Locate the cell with the specified text and output its [X, Y] center coordinate. 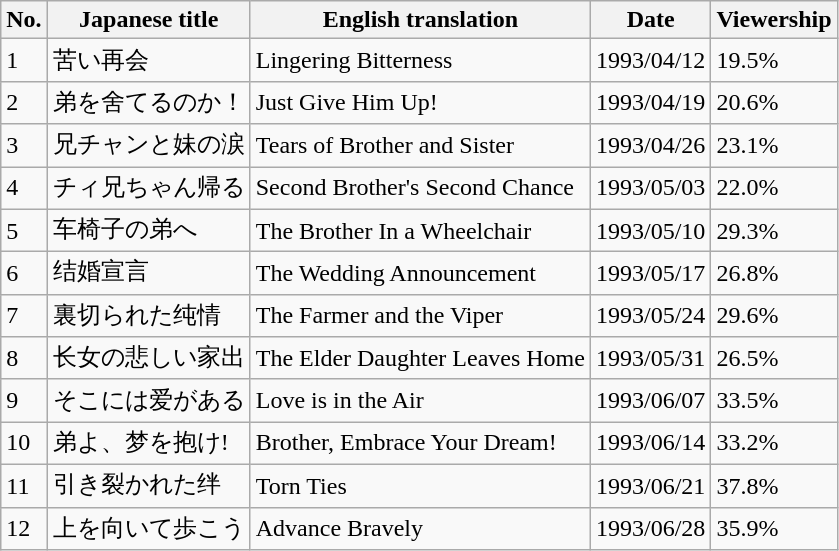
弟を舍てるのか！ [148, 102]
3 [24, 146]
23.1% [774, 146]
兄チャンと妹の涙 [148, 146]
そこには爱がある [148, 400]
Love is in the Air [420, 400]
1993/06/21 [650, 486]
19.5% [774, 60]
37.8% [774, 486]
チィ兄ちゃん帰る [148, 188]
12 [24, 528]
1993/05/31 [650, 358]
长女の悲しい家出 [148, 358]
The Farmer and the Viper [420, 316]
1993/06/14 [650, 444]
1993/05/03 [650, 188]
1993/05/10 [650, 230]
Advance Bravely [420, 528]
1993/06/28 [650, 528]
11 [24, 486]
1993/05/17 [650, 274]
Second Brother's Second Chance [420, 188]
33.5% [774, 400]
2 [24, 102]
Just Give Him Up! [420, 102]
1993/05/24 [650, 316]
The Brother In a Wheelchair [420, 230]
No. [24, 20]
1993/06/07 [650, 400]
1993/04/19 [650, 102]
车椅子の弟へ [148, 230]
裏切られた纯情 [148, 316]
9 [24, 400]
苦い再会 [148, 60]
Lingering Bitterness [420, 60]
Brother, Embrace Your Dream! [420, 444]
弟よ、梦を抱け! [148, 444]
Tears of Brother and Sister [420, 146]
上を向いて歩こう [148, 528]
English translation [420, 20]
4 [24, 188]
The Elder Daughter Leaves Home [420, 358]
22.0% [774, 188]
Japanese title [148, 20]
29.3% [774, 230]
Torn Ties [420, 486]
5 [24, 230]
Date [650, 20]
10 [24, 444]
引き裂かれた绊 [148, 486]
Viewership [774, 20]
20.6% [774, 102]
26.5% [774, 358]
8 [24, 358]
26.8% [774, 274]
6 [24, 274]
结婚宣言 [148, 274]
1993/04/12 [650, 60]
33.2% [774, 444]
The Wedding Announcement [420, 274]
35.9% [774, 528]
29.6% [774, 316]
1 [24, 60]
7 [24, 316]
1993/04/26 [650, 146]
